Locate the cell with the specified text and output its (X, Y) center coordinate. 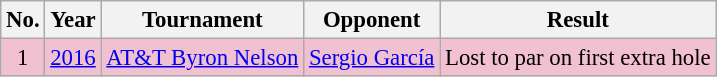
Tournament (202, 20)
Year (73, 20)
2016 (73, 58)
Sergio García (372, 58)
Lost to par on first extra hole (578, 58)
No. (23, 20)
AT&T Byron Nelson (202, 58)
1 (23, 58)
Result (578, 20)
Opponent (372, 20)
